Capture the cell that displays the provided text and extract its [x, y] central coordinate. 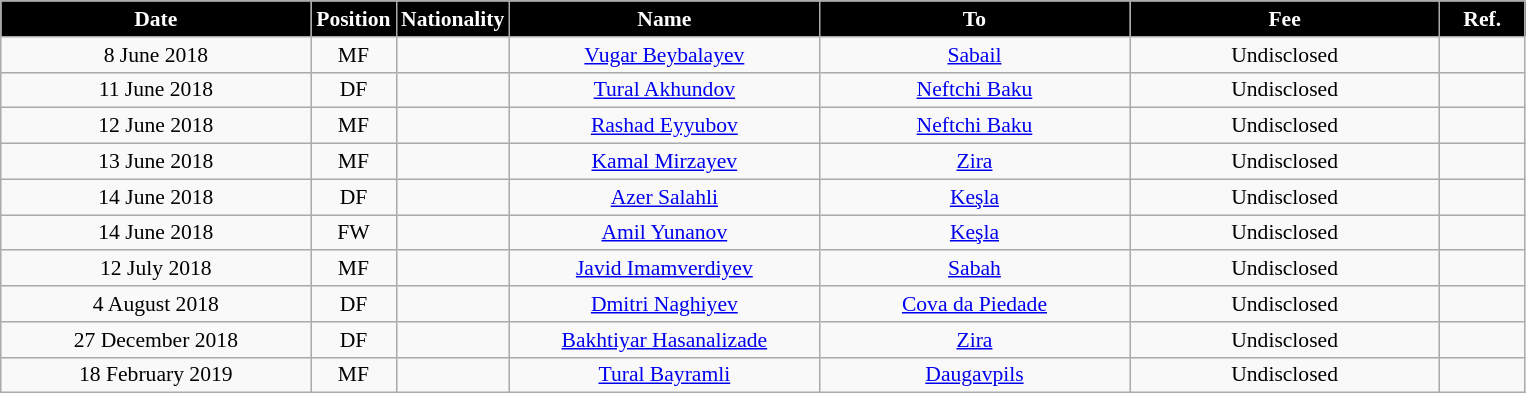
4 August 2018 [156, 304]
Vugar Beybalayev [664, 55]
18 February 2019 [156, 375]
Name [664, 19]
Daugavpils [974, 375]
Date [156, 19]
Ref. [1482, 19]
Javid Imamverdiyev [664, 269]
Tural Bayramli [664, 375]
27 December 2018 [156, 340]
Sabail [974, 55]
12 July 2018 [156, 269]
11 June 2018 [156, 90]
Sabah [974, 269]
Position [354, 19]
Tural Akhundov [664, 90]
Cova da Piedade [974, 304]
Azer Salahli [664, 197]
Kamal Mirzayev [664, 162]
13 June 2018 [156, 162]
Amil Yunanov [664, 233]
Bakhtiyar Hasanalizade [664, 340]
Nationality [452, 19]
Fee [1285, 19]
FW [354, 233]
Dmitri Naghiyev [664, 304]
8 June 2018 [156, 55]
To [974, 19]
Rashad Eyyubov [664, 126]
12 June 2018 [156, 126]
